Scan for the cell matching the given text and deliver its (X, Y) coordinate at center. 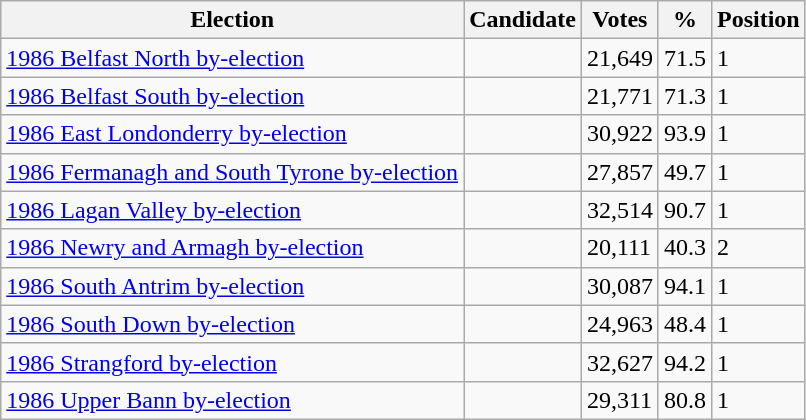
24,963 (620, 324)
21,771 (620, 96)
90.7 (684, 210)
71.5 (684, 58)
93.9 (684, 134)
21,649 (620, 58)
1986 Belfast North by-election (232, 58)
Candidate (523, 20)
Votes (620, 20)
1986 Lagan Valley by-election (232, 210)
1986 Fermanagh and South Tyrone by-election (232, 172)
49.7 (684, 172)
29,311 (620, 400)
94.2 (684, 362)
Position (758, 20)
1986 South Down by-election (232, 324)
30,087 (620, 286)
94.1 (684, 286)
40.3 (684, 248)
27,857 (620, 172)
1986 Upper Bann by-election (232, 400)
71.3 (684, 96)
32,514 (620, 210)
% (684, 20)
20,111 (620, 248)
1986 East Londonderry by-election (232, 134)
1986 Newry and Armagh by-election (232, 248)
Election (232, 20)
1986 South Antrim by-election (232, 286)
32,627 (620, 362)
30,922 (620, 134)
1986 Strangford by-election (232, 362)
2 (758, 248)
48.4 (684, 324)
80.8 (684, 400)
1986 Belfast South by-election (232, 96)
